Locate the cell with the specified text and output its (x, y) center coordinate. 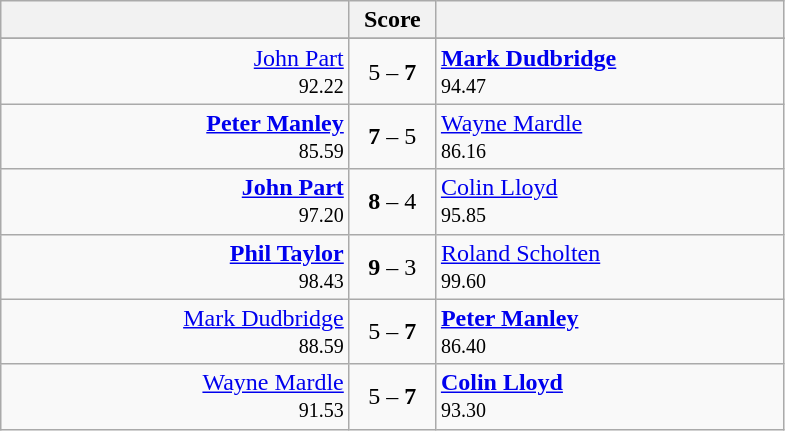
7 – 5 (392, 136)
Wayne Mardle 91.53 (176, 396)
John Part 92.22 (176, 72)
Score (392, 20)
Wayne Mardle 86.16 (610, 136)
Colin Lloyd 93.30 (610, 396)
John Part 97.20 (176, 202)
Roland Scholten 99.60 (610, 266)
Mark Dudbridge 88.59 (176, 332)
Phil Taylor 98.43 (176, 266)
Peter Manley 86.40 (610, 332)
8 – 4 (392, 202)
Colin Lloyd 95.85 (610, 202)
Peter Manley 85.59 (176, 136)
9 – 3 (392, 266)
Mark Dudbridge 94.47 (610, 72)
